From the cell containing the given text, extract its center point as [x, y] coordinate. 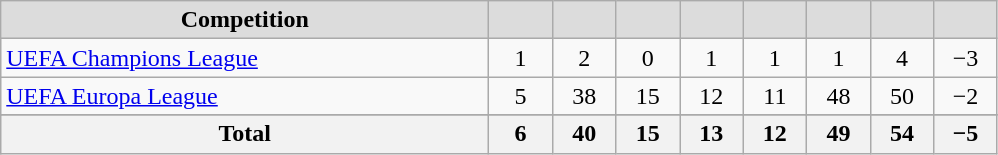
UEFA Europa League [245, 96]
−3 [966, 58]
−5 [966, 134]
13 [712, 134]
38 [584, 96]
Competition [245, 20]
6 [521, 134]
4 [902, 58]
Total [245, 134]
48 [839, 96]
49 [839, 134]
40 [584, 134]
−2 [966, 96]
50 [902, 96]
2 [584, 58]
54 [902, 134]
5 [521, 96]
UEFA Champions League [245, 58]
11 [775, 96]
0 [648, 58]
